Return the (x, y) coordinate for the center point of the cell that contains the specified text.  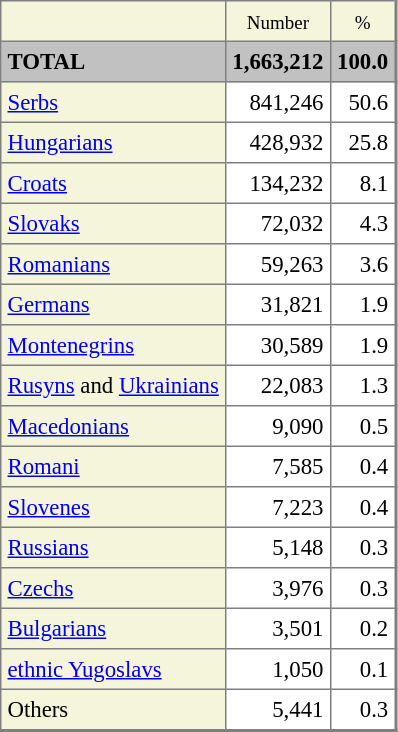
0.2 (363, 628)
Slovaks (114, 223)
3,501 (278, 628)
72,032 (278, 223)
Romani (114, 466)
3,976 (278, 588)
22,083 (278, 385)
25.8 (363, 142)
TOTAL (114, 61)
8.1 (363, 183)
1,050 (278, 669)
Macedonians (114, 426)
30,589 (278, 345)
841,246 (278, 102)
% (363, 21)
428,932 (278, 142)
Rusyns and Ukrainians (114, 385)
9,090 (278, 426)
50.6 (363, 102)
3.6 (363, 264)
Bulgarians (114, 628)
59,263 (278, 264)
Russians (114, 547)
Czechs (114, 588)
Germans (114, 304)
Romanians (114, 264)
7,223 (278, 507)
Hungarians (114, 142)
Serbs (114, 102)
5,148 (278, 547)
100.0 (363, 61)
5,441 (278, 710)
1,663,212 (278, 61)
134,232 (278, 183)
ethnic Yugoslavs (114, 669)
31,821 (278, 304)
Croats (114, 183)
7,585 (278, 466)
Montenegrins (114, 345)
Slovenes (114, 507)
1.3 (363, 385)
4.3 (363, 223)
0.5 (363, 426)
Number (278, 21)
Others (114, 710)
0.1 (363, 669)
